Capture the cell that displays the provided text and extract its (x, y) central coordinate. 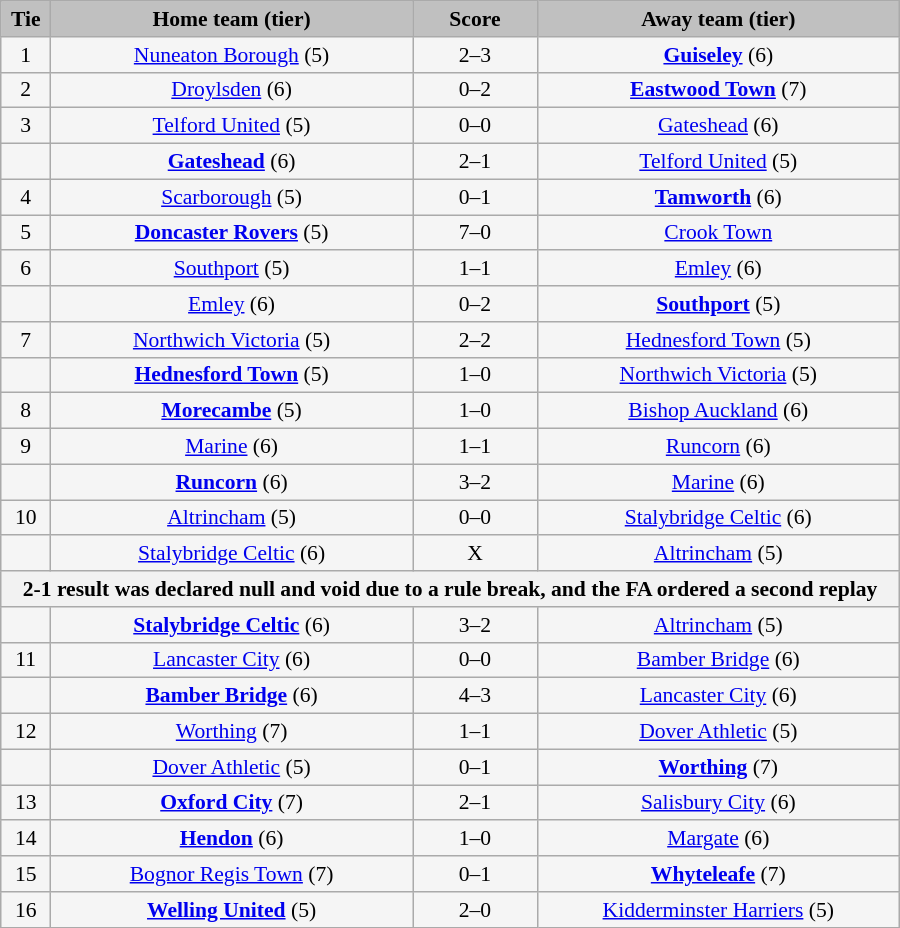
7 (26, 340)
Tamworth (6) (718, 197)
4–3 (476, 696)
Welling United (5) (232, 910)
Away team (tier) (718, 19)
Salisbury City (6) (718, 803)
3 (26, 126)
Scarborough (5) (232, 197)
10 (26, 518)
Doncaster Rovers (5) (232, 233)
X (476, 554)
2-1 result was declared null and void due to a rule break, and the FA ordered a second replay (450, 589)
Bognor Regis Town (7) (232, 874)
Droylsden (6) (232, 90)
8 (26, 411)
Home team (tier) (232, 19)
1 (26, 55)
2–2 (476, 340)
16 (26, 910)
15 (26, 874)
11 (26, 660)
Guiseley (6) (718, 55)
Margate (6) (718, 839)
Bishop Auckland (6) (718, 411)
7–0 (476, 233)
12 (26, 732)
Eastwood Town (7) (718, 90)
Hendon (6) (232, 839)
14 (26, 839)
13 (26, 803)
Oxford City (7) (232, 803)
Score (476, 19)
Nuneaton Borough (5) (232, 55)
Morecambe (5) (232, 411)
Whyteleafe (7) (718, 874)
6 (26, 269)
5 (26, 233)
2 (26, 90)
2–3 (476, 55)
2–0 (476, 910)
Kidderminster Harriers (5) (718, 910)
4 (26, 197)
Tie (26, 19)
9 (26, 447)
Crook Town (718, 233)
